Provide the [x, y] coordinate of the cell's center where the given text is located.  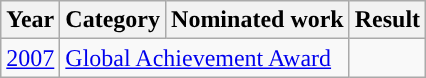
Result [387, 20]
Category [113, 20]
Global Achievement Award [204, 58]
Year [30, 20]
2007 [30, 58]
Nominated work [258, 20]
